Output the (X, Y) coordinate of the center of the cell containing the given text.  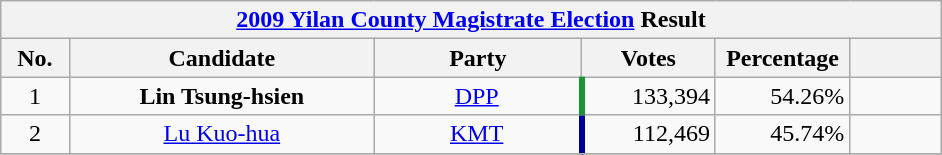
1 (34, 96)
Lin Tsung-hsien (222, 96)
KMT (478, 134)
Candidate (222, 58)
Percentage (782, 58)
2 (34, 134)
133,394 (648, 96)
Lu Kuo-hua (222, 134)
45.74% (782, 134)
DPP (478, 96)
Votes (648, 58)
2009 Yilan County Magistrate Election Result (470, 20)
No. (34, 58)
112,469 (648, 134)
54.26% (782, 96)
Party (478, 58)
